Provide the (x, y) coordinate of the cell's center where the given text is located.  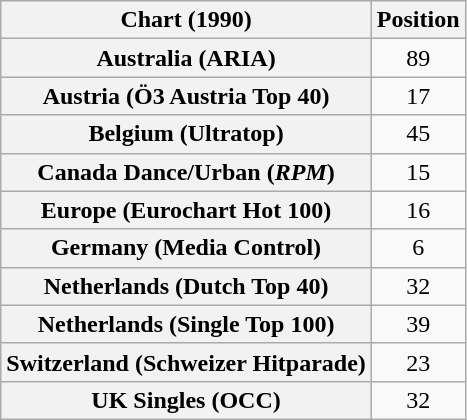
Netherlands (Single Top 100) (186, 324)
Netherlands (Dutch Top 40) (186, 286)
Austria (Ö3 Austria Top 40) (186, 96)
Switzerland (Schweizer Hitparade) (186, 362)
45 (418, 134)
Canada Dance/Urban (RPM) (186, 172)
Belgium (Ultratop) (186, 134)
Position (418, 20)
39 (418, 324)
17 (418, 96)
Europe (Eurochart Hot 100) (186, 210)
15 (418, 172)
23 (418, 362)
6 (418, 248)
Chart (1990) (186, 20)
Germany (Media Control) (186, 248)
Australia (ARIA) (186, 58)
89 (418, 58)
UK Singles (OCC) (186, 400)
16 (418, 210)
